From the cell containing the given text, extract its center point as [x, y] coordinate. 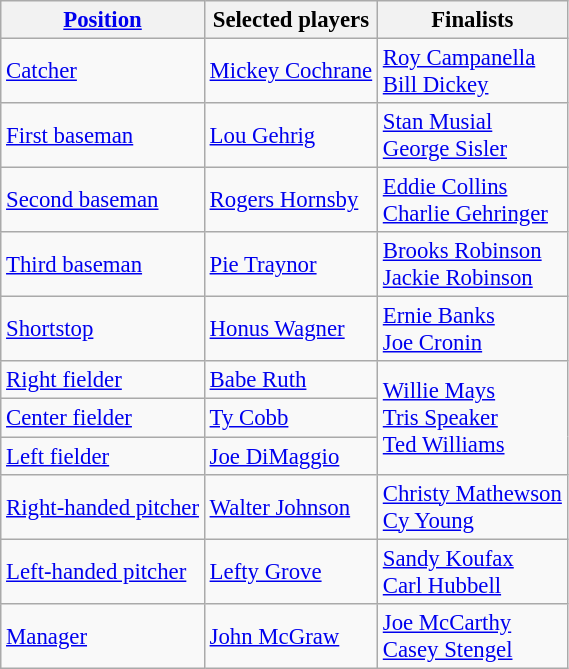
Center fielder [103, 418]
Walter Johnson [290, 506]
Right fielder [103, 381]
First baseman [103, 136]
Honus Wagner [290, 330]
Left-handed pitcher [103, 572]
John McGraw [290, 636]
Christy MathewsonCy Young [472, 506]
Manager [103, 636]
Selected players [290, 20]
Ernie BanksJoe Cronin [472, 330]
Joe McCarthyCasey Stengel [472, 636]
Eddie CollinsCharlie Gehringer [472, 200]
Position [103, 20]
Finalists [472, 20]
Stan MusialGeorge Sisler [472, 136]
Third baseman [103, 264]
Sandy KoufaxCarl Hubbell [472, 572]
Left fielder [103, 456]
Lou Gehrig [290, 136]
Shortstop [103, 330]
Ty Cobb [290, 418]
Mickey Cochrane [290, 72]
Catcher [103, 72]
Second baseman [103, 200]
Roy CampanellaBill Dickey [472, 72]
Willie MaysTris SpeakerTed Williams [472, 418]
Babe Ruth [290, 381]
Lefty Grove [290, 572]
Joe DiMaggio [290, 456]
Rogers Hornsby [290, 200]
Right-handed pitcher [103, 506]
Pie Traynor [290, 264]
Brooks RobinsonJackie Robinson [472, 264]
